Detect which cell encompasses the target text, then output its (x, y) center coordinate. 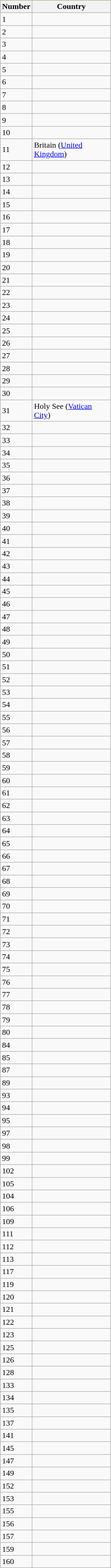
75 (16, 969)
5 (16, 70)
3 (16, 44)
62 (16, 806)
85 (16, 1058)
128 (16, 1372)
72 (16, 931)
18 (16, 242)
104 (16, 1196)
98 (16, 1146)
49 (16, 642)
36 (16, 478)
65 (16, 843)
105 (16, 1183)
4 (16, 57)
79 (16, 1020)
8 (16, 107)
60 (16, 780)
Britain (United Kingdom) (71, 150)
97 (16, 1133)
122 (16, 1322)
55 (16, 717)
141 (16, 1436)
56 (16, 730)
153 (16, 1498)
47 (16, 617)
134 (16, 1398)
149 (16, 1473)
155 (16, 1511)
38 (16, 503)
70 (16, 906)
51 (16, 667)
99 (16, 1158)
95 (16, 1120)
58 (16, 755)
73 (16, 944)
20 (16, 267)
29 (16, 381)
137 (16, 1423)
123 (16, 1335)
69 (16, 894)
87 (16, 1070)
25 (16, 330)
13 (16, 179)
37 (16, 491)
64 (16, 831)
27 (16, 356)
44 (16, 579)
135 (16, 1410)
125 (16, 1347)
16 (16, 217)
10 (16, 132)
76 (16, 982)
112 (16, 1247)
145 (16, 1448)
59 (16, 768)
68 (16, 881)
152 (16, 1486)
6 (16, 82)
Number (16, 7)
21 (16, 280)
15 (16, 205)
74 (16, 957)
113 (16, 1259)
147 (16, 1461)
126 (16, 1360)
157 (16, 1536)
24 (16, 318)
43 (16, 566)
57 (16, 742)
159 (16, 1549)
42 (16, 553)
12 (16, 166)
1 (16, 19)
17 (16, 230)
Holy See (Vatican City) (71, 410)
67 (16, 869)
40 (16, 528)
94 (16, 1108)
33 (16, 440)
109 (16, 1221)
119 (16, 1284)
23 (16, 305)
89 (16, 1083)
133 (16, 1385)
80 (16, 1032)
78 (16, 1007)
22 (16, 293)
11 (16, 150)
156 (16, 1524)
9 (16, 120)
30 (16, 394)
160 (16, 1561)
Country (71, 7)
71 (16, 919)
50 (16, 654)
84 (16, 1045)
121 (16, 1309)
66 (16, 856)
39 (16, 516)
2 (16, 32)
45 (16, 592)
35 (16, 465)
102 (16, 1171)
41 (16, 541)
48 (16, 629)
32 (16, 428)
46 (16, 604)
77 (16, 995)
106 (16, 1209)
52 (16, 680)
14 (16, 192)
19 (16, 255)
93 (16, 1095)
26 (16, 343)
117 (16, 1272)
111 (16, 1234)
34 (16, 453)
120 (16, 1297)
63 (16, 818)
31 (16, 410)
54 (16, 705)
61 (16, 793)
53 (16, 692)
7 (16, 95)
28 (16, 368)
